Return the (X, Y) coordinate for the center point of the cell that contains the specified text.  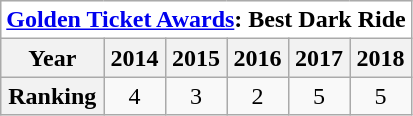
2014 (134, 58)
Ranking (52, 96)
2 (258, 96)
3 (196, 96)
2018 (381, 58)
Year (52, 58)
2016 (258, 58)
Golden Ticket Awards: Best Dark Ride (206, 20)
2017 (318, 58)
4 (134, 96)
2015 (196, 58)
